Determine the (X, Y) coordinate at the center of the cell enclosing the given text.  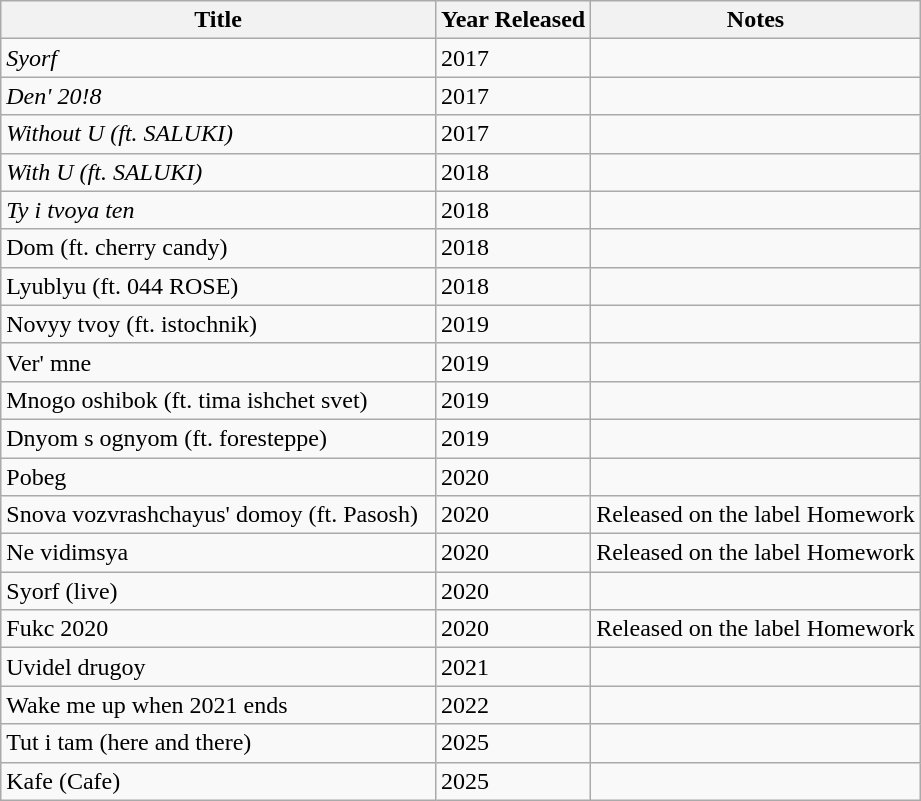
Year Released (512, 20)
Without U (ft. SALUKI) (218, 134)
With U (ft. SALUKI) (218, 172)
Ty i tvoya ten (218, 210)
2021 (512, 667)
Dnyom s ognyom (ft. foresteppe) (218, 438)
Notes (756, 20)
Kafe (Cafe) (218, 781)
2022 (512, 705)
Ne vidimsya (218, 553)
Mnogo oshibok (ft. tima ishchet svet) (218, 400)
Lyublyu (ft. 044 ROSE) (218, 286)
Dom (ft. cherry candy) (218, 248)
Tut i tam (here and there) (218, 743)
Fukc 2020 (218, 629)
Syorf (218, 58)
Novyy tvoy (ft. istochnik) (218, 324)
Title (218, 20)
Syorf (live) (218, 591)
Uvidel drugoy (218, 667)
Ver' mne (218, 362)
Wake me up when 2021 ends (218, 705)
Snova vozvrashchayus' domoy (ft. Pasosh) (218, 515)
Den' 20!8 (218, 96)
Pobeg (218, 477)
